Return [X, Y] of the center of cell containing provided text 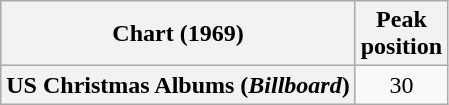
Peakposition [401, 34]
Chart (1969) [178, 34]
US Christmas Albums (Billboard) [178, 85]
30 [401, 85]
